Scan for the cell matching the given text and deliver its [x, y] coordinate at center. 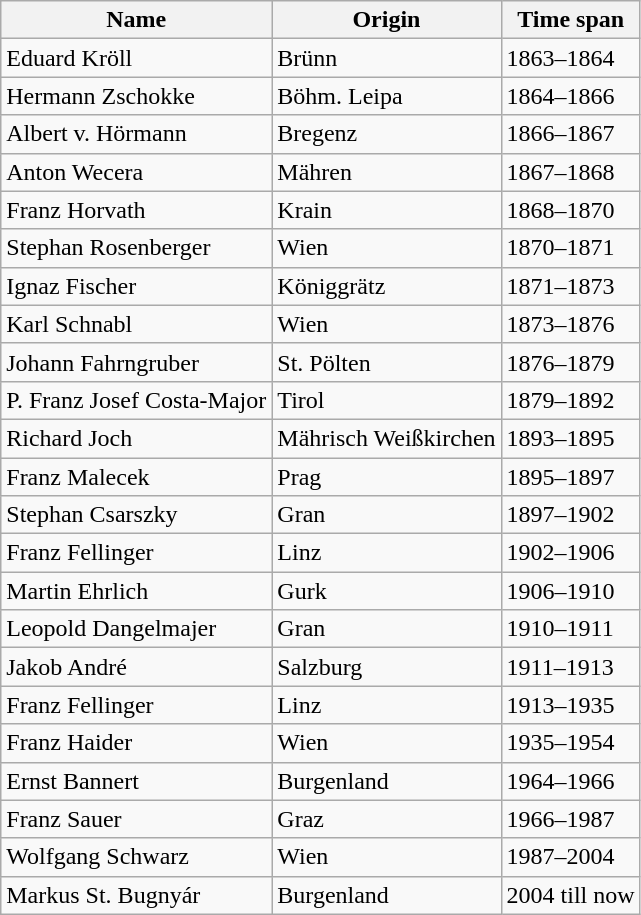
1873–1876 [570, 324]
Franz Malecek [136, 477]
Prag [386, 477]
Karl Schnabl [136, 324]
Jakob André [136, 667]
1895–1897 [570, 477]
Franz Haider [136, 743]
Mährisch Weißkirchen [386, 438]
1906–1910 [570, 591]
Salzburg [386, 667]
1966–1987 [570, 819]
1866–1867 [570, 134]
Königgrätz [386, 286]
1893–1895 [570, 438]
1897–1902 [570, 515]
Ernst Bannert [136, 781]
Gurk [386, 591]
1868–1870 [570, 210]
Franz Sauer [136, 819]
Richard Joch [136, 438]
Origin [386, 20]
Eduard Kröll [136, 58]
1879–1892 [570, 400]
Mähren [386, 172]
Tirol [386, 400]
1911–1913 [570, 667]
Böhm. Leipa [386, 96]
Graz [386, 819]
Martin Ehrlich [136, 591]
Leopold Dangelmajer [136, 629]
1935–1954 [570, 743]
1964–1966 [570, 781]
1913–1935 [570, 705]
1870–1871 [570, 248]
1876–1879 [570, 362]
Time span [570, 20]
1864–1866 [570, 96]
1987–2004 [570, 857]
2004 till now [570, 895]
Brünn [386, 58]
1867–1868 [570, 172]
Albert v. Hörmann [136, 134]
Ignaz Fischer [136, 286]
1871–1873 [570, 286]
Wolfgang Schwarz [136, 857]
Johann Fahrngruber [136, 362]
Name [136, 20]
Stephan Rosenberger [136, 248]
P. Franz Josef Costa-Major [136, 400]
1863–1864 [570, 58]
Markus St. Bugnyár [136, 895]
Bregenz [386, 134]
1902–1906 [570, 553]
Hermann Zschokke [136, 96]
1910–1911 [570, 629]
Franz Horvath [136, 210]
Krain [386, 210]
St. Pölten [386, 362]
Anton Wecera [136, 172]
Stephan Csarszky [136, 515]
